From the cell containing the given text, extract its center point as [X, Y] coordinate. 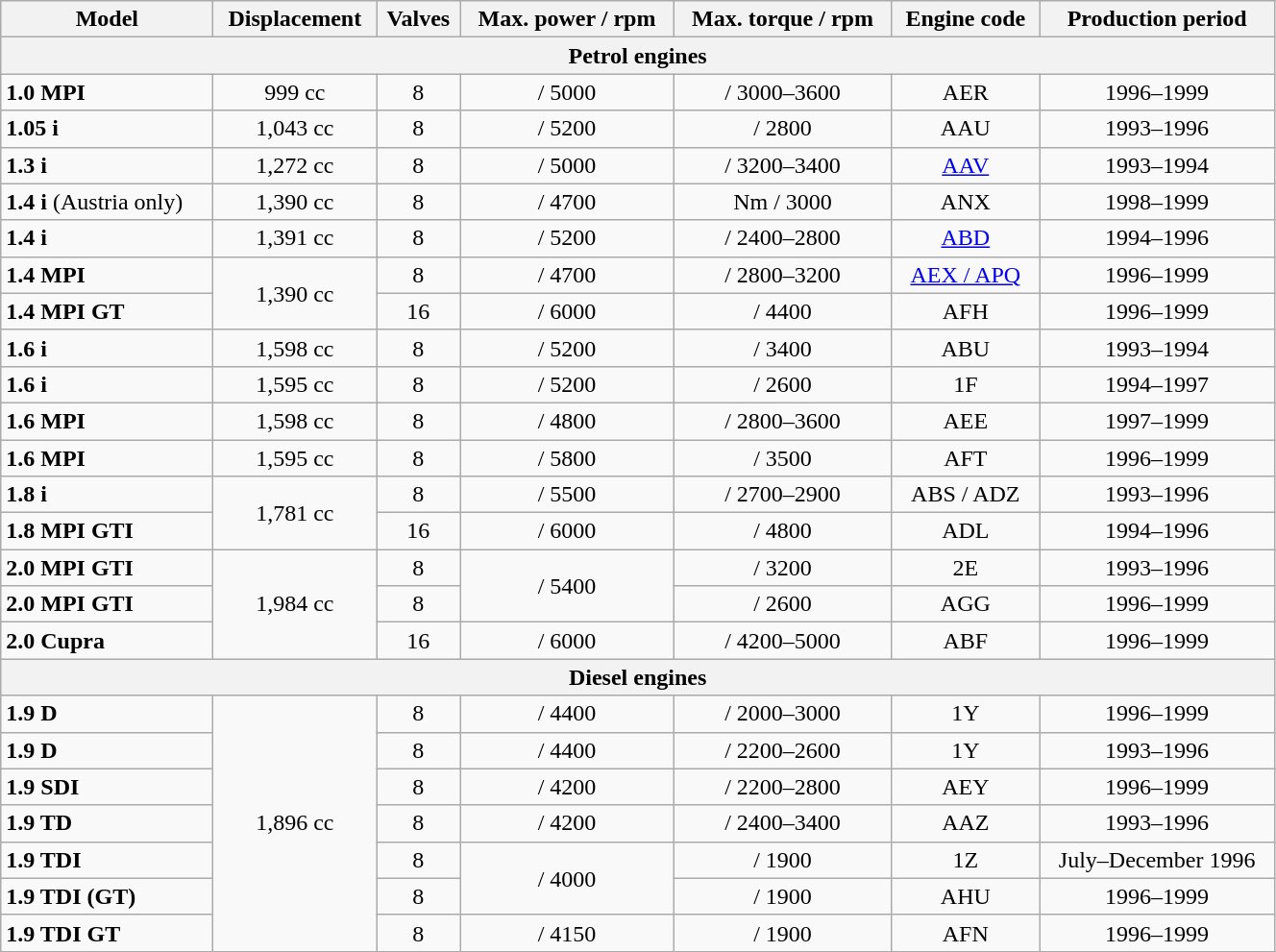
/ 3200–3400 [782, 165]
Max. power / rpm [567, 19]
1.4 MPI [108, 275]
AAV [966, 165]
AEY [966, 787]
1.9 SDI [108, 787]
AAZ [966, 823]
1.9 TDI [108, 860]
/ 2200–2600 [782, 750]
Engine code [966, 19]
/ 2700–2900 [782, 495]
/ 4200–5000 [782, 641]
/ 2800–3600 [782, 421]
1.9 TDI GT [108, 933]
AAU [966, 129]
/ 3200 [782, 568]
1,043 cc [295, 129]
ABU [966, 348]
ADL [966, 531]
Displacement [295, 19]
1Z [966, 860]
2E [966, 568]
AEE [966, 421]
Petrol engines [638, 56]
1.8 i [108, 495]
1.9 TDI (GT) [108, 896]
AFN [966, 933]
/ 5800 [567, 458]
/ 3500 [782, 458]
1.8 MPI GTI [108, 531]
/ 3000–3600 [782, 92]
Max. torque / rpm [782, 19]
1997–1999 [1157, 421]
1.4 i [108, 238]
/ 2800 [782, 129]
/ 5500 [567, 495]
/ 2200–2800 [782, 787]
/ 4000 [567, 878]
1.0 MPI [108, 92]
/ 2400–3400 [782, 823]
AFT [966, 458]
1994–1997 [1157, 384]
1,272 cc [295, 165]
ABF [966, 641]
/ 4150 [567, 933]
AHU [966, 896]
1,781 cc [295, 513]
1F [966, 384]
1.4 i (Austria only) [108, 202]
Production period [1157, 19]
AGG [966, 604]
2.0 Cupra [108, 641]
Model [108, 19]
ABS / ADZ [966, 495]
Diesel engines [638, 677]
/ 2800–3200 [782, 275]
Valves [419, 19]
ABD [966, 238]
1.05 i [108, 129]
1,391 cc [295, 238]
1998–1999 [1157, 202]
AEX / APQ [966, 275]
999 cc [295, 92]
1.9 TD [108, 823]
1,896 cc [295, 823]
/ 2400–2800 [782, 238]
AFH [966, 311]
/ 5400 [567, 586]
/ 2000–3000 [782, 714]
AER [966, 92]
Nm / 3000 [782, 202]
/ 3400 [782, 348]
July–December 1996 [1157, 860]
1.3 i [108, 165]
1.4 MPI GT [108, 311]
1,984 cc [295, 604]
ANX [966, 202]
